Provide the [X, Y] coordinate of the cell's center where the given text is located.  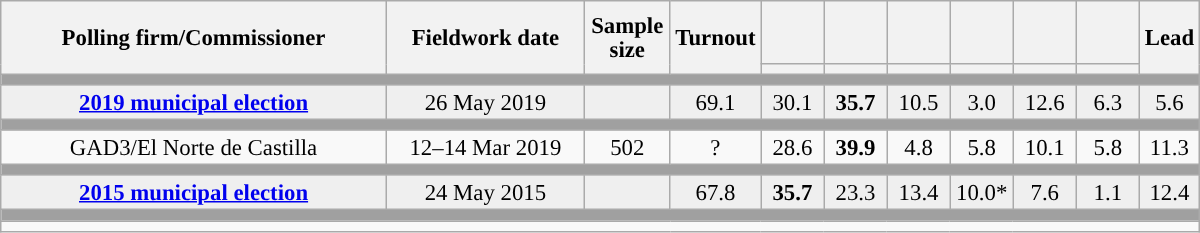
10.1 [1044, 148]
10.0* [982, 194]
2019 municipal election [194, 102]
12.4 [1169, 194]
28.6 [792, 148]
13.4 [918, 194]
7.6 [1044, 194]
502 [627, 148]
5.6 [1169, 102]
30.1 [792, 102]
23.3 [856, 194]
Lead [1169, 38]
4.8 [918, 148]
24 May 2015 [485, 194]
Sample size [627, 38]
67.8 [716, 194]
GAD3/El Norte de Castilla [194, 148]
2015 municipal election [194, 194]
Turnout [716, 38]
12–14 Mar 2019 [485, 148]
Polling firm/Commissioner [194, 38]
3.0 [982, 102]
26 May 2019 [485, 102]
10.5 [918, 102]
1.1 [1108, 194]
? [716, 148]
12.6 [1044, 102]
11.3 [1169, 148]
6.3 [1108, 102]
39.9 [856, 148]
69.1 [716, 102]
Fieldwork date [485, 38]
